For the text-containing cell, return its midpoint in (X, Y) coordinate format. 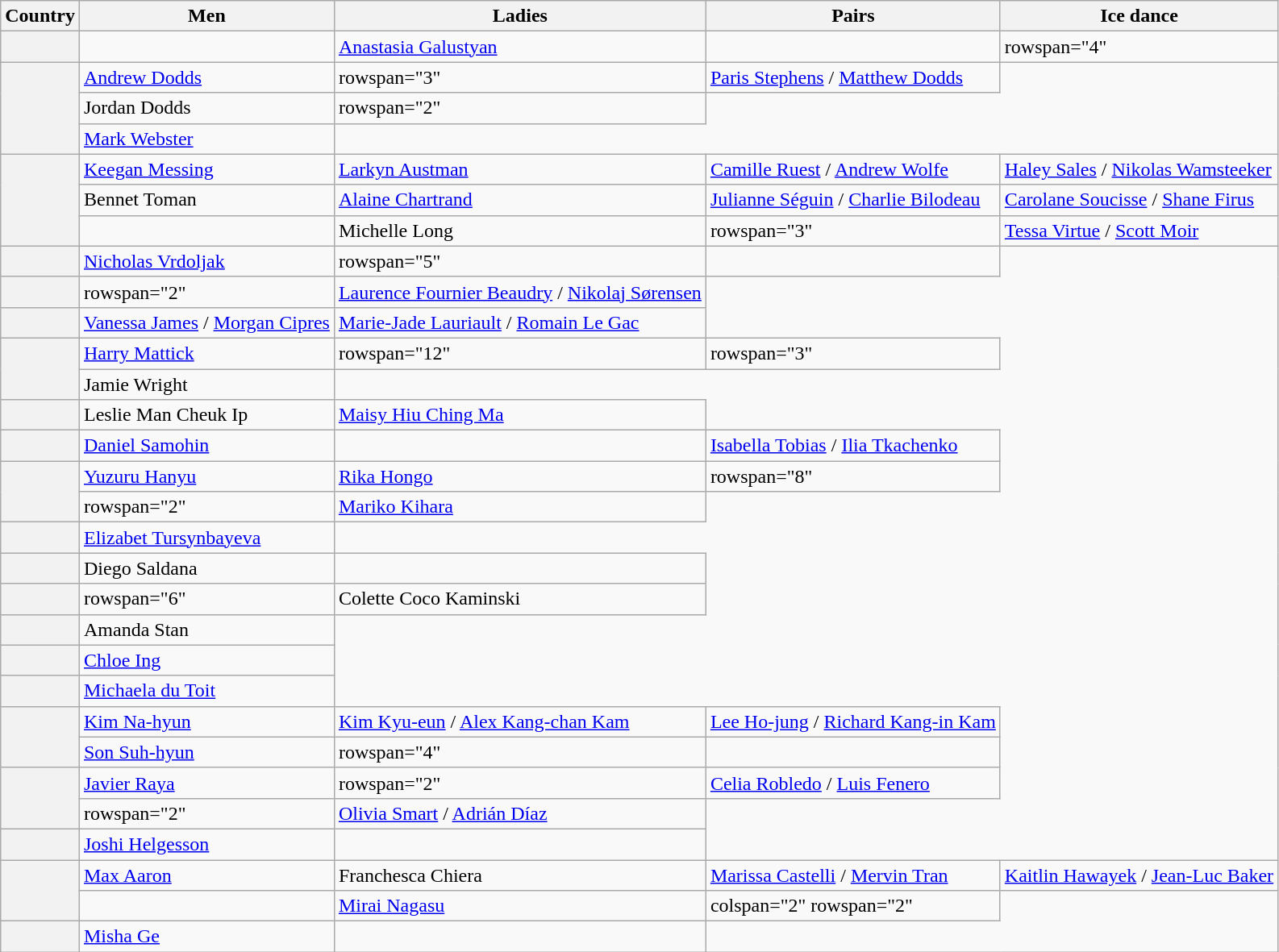
Mark Webster (206, 139)
Olivia Smart / Adrián Díaz (519, 813)
colspan="2" rowspan="2" (853, 906)
Ice dance (1139, 16)
Country (40, 16)
Celia Robledo / Luis Fenero (853, 783)
Rika Hongo (519, 476)
rowspan="5" (519, 261)
rowspan="12" (519, 353)
Nicholas Vrdoljak (206, 261)
Keegan Messing (206, 169)
Vanessa James / Morgan Cipres (206, 322)
Kim Kyu-eun / Alex Kang-chan Kam (519, 721)
Michaela du Toit (206, 691)
Bennet Toman (206, 200)
Larkyn Austman (519, 169)
Leslie Man Cheuk Ip (206, 415)
Joshi Helgesson (206, 844)
Lee Ho-jung / Richard Kang-in Kam (853, 721)
Pairs (853, 16)
Jamie Wright (206, 385)
Max Aaron (206, 875)
Daniel Samohin (206, 446)
Men (206, 16)
Kaitlin Hawayek / Jean-Luc Baker (1139, 875)
Tessa Virtue / Scott Moir (1139, 231)
Mariko Kihara (519, 507)
Misha Ge (206, 937)
Marie-Jade Lauriault / Romain Le Gac (519, 322)
Maisy Hiu Ching Ma (519, 415)
Laurence Fournier Beaudry / Nikolaj Sørensen (519, 292)
Alaine Chartrand (519, 200)
Mirai Nagasu (519, 906)
Colette Coco Kaminski (519, 599)
Elizabet Tursynbayeva (206, 538)
Yuzuru Hanyu (206, 476)
Andrew Dodds (206, 77)
rowspan="6" (206, 599)
Camille Ruest / Andrew Wolfe (853, 169)
Haley Sales / Nikolas Wamsteeker (1139, 169)
Julianne Séguin / Charlie Bilodeau (853, 200)
Carolane Soucisse / Shane Firus (1139, 200)
Isabella Tobias / Ilia Tkachenko (853, 446)
Paris Stephens / Matthew Dodds (853, 77)
Javier Raya (206, 783)
Ladies (519, 16)
Chloe Ing (206, 660)
Michelle Long (519, 231)
Diego Saldana (206, 568)
Franchesca Chiera (519, 875)
Amanda Stan (206, 630)
Harry Mattick (206, 353)
Kim Na-hyun (206, 721)
Marissa Castelli / Mervin Tran (853, 875)
Anastasia Galustyan (519, 47)
Jordan Dodds (206, 108)
Son Suh-hyun (206, 752)
rowspan="8" (853, 476)
